From the cell containing the given text, extract its center point as (X, Y) coordinate. 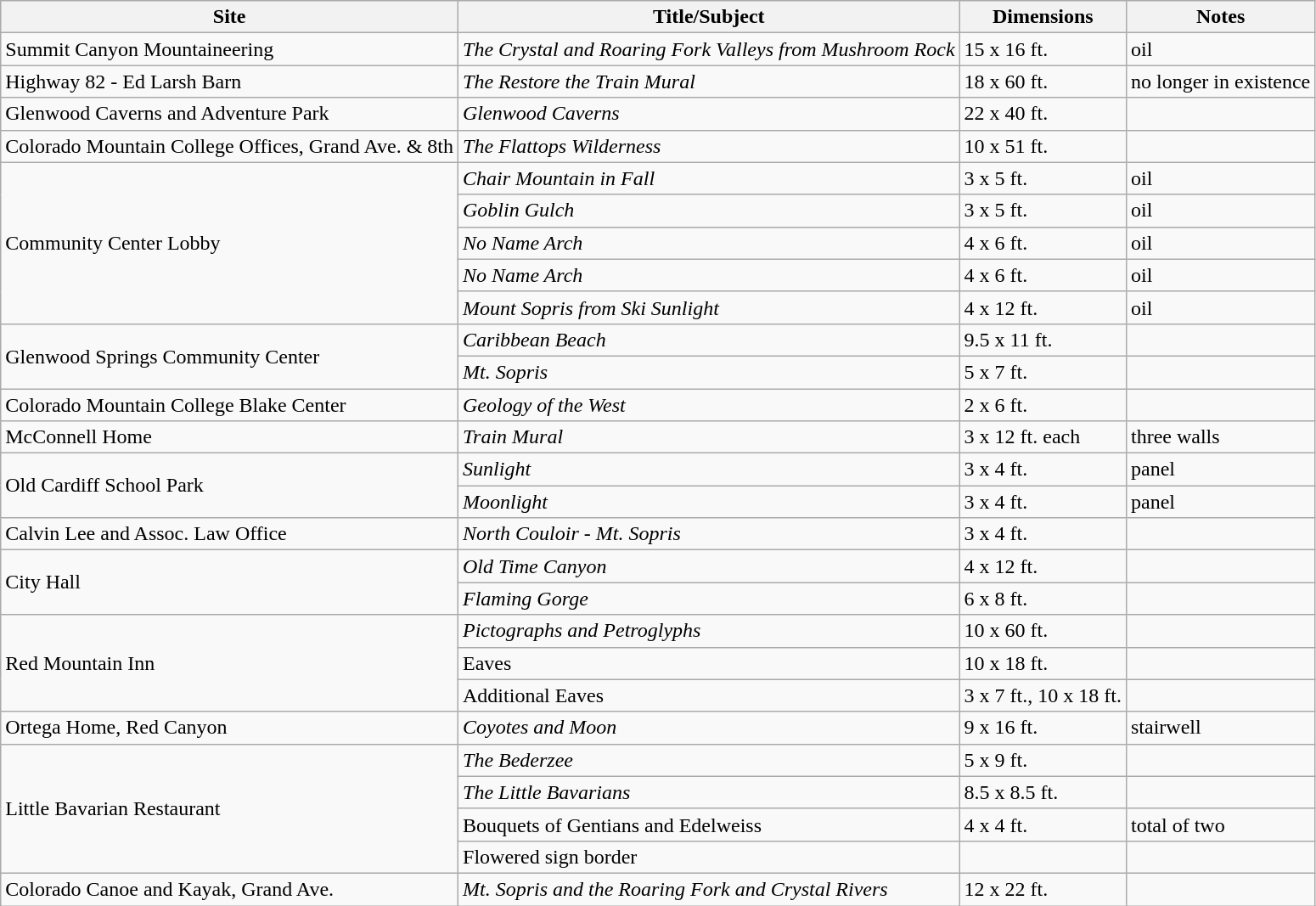
Colorado Canoe and Kayak, Grand Ave. (229, 889)
Old Time Canyon (710, 566)
total of two (1220, 824)
three walls (1220, 437)
Sunlight (710, 470)
9 x 16 ft. (1043, 728)
Dimensions (1043, 17)
10 x 60 ft. (1043, 631)
Colorado Mountain College Offices, Grand Ave. & 8th (229, 146)
Little Bavarian Restaurant (229, 808)
Train Mural (710, 437)
The Bederzee (710, 760)
Mt. Sopris (710, 372)
Flowered sign border (710, 857)
The Restore the Train Mural (710, 82)
Mt. Sopris and the Roaring Fork and Crystal Rivers (710, 889)
North Couloir - Mt. Sopris (710, 534)
Site (229, 17)
no longer in existence (1220, 82)
Glenwood Caverns and Adventure Park (229, 114)
Ortega Home, Red Canyon (229, 728)
10 x 51 ft. (1043, 146)
Goblin Gulch (710, 211)
3 x 12 ft. each (1043, 437)
Summit Canyon Mountaineering (229, 49)
Flaming Gorge (710, 599)
15 x 16 ft. (1043, 49)
The Flattops Wilderness (710, 146)
Old Cardiff School Park (229, 486)
Glenwood Caverns (710, 114)
3 x 7 ft., 10 x 18 ft. (1043, 695)
Calvin Lee and Assoc. Law Office (229, 534)
Glenwood Springs Community Center (229, 356)
2 x 6 ft. (1043, 405)
City Hall (229, 582)
18 x 60 ft. (1043, 82)
Highway 82 - Ed Larsh Barn (229, 82)
9.5 x 11 ft. (1043, 340)
Pictographs and Petroglyphs (710, 631)
Eaves (710, 663)
6 x 8 ft. (1043, 599)
Coyotes and Moon (710, 728)
5 x 7 ft. (1043, 372)
McConnell Home (229, 437)
Chair Mountain in Fall (710, 178)
Moonlight (710, 502)
4 x 4 ft. (1043, 824)
10 x 18 ft. (1043, 663)
Caribbean Beach (710, 340)
Additional Eaves (710, 695)
Community Center Lobby (229, 243)
22 x 40 ft. (1043, 114)
5 x 9 ft. (1043, 760)
Notes (1220, 17)
Colorado Mountain College Blake Center (229, 405)
Bouquets of Gentians and Edelweiss (710, 824)
The Little Bavarians (710, 792)
Mount Sopris from Ski Sunlight (710, 307)
8.5 x 8.5 ft. (1043, 792)
Title/Subject (710, 17)
Geology of the West (710, 405)
The Crystal and Roaring Fork Valleys from Mushroom Rock (710, 49)
stairwell (1220, 728)
Red Mountain Inn (229, 663)
12 x 22 ft. (1043, 889)
